Capture the cell that displays the provided text and extract its (X, Y) central coordinate. 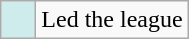
Led the league (112, 20)
